Extract the [x, y] coordinate from the center of the cell holding the provided text.  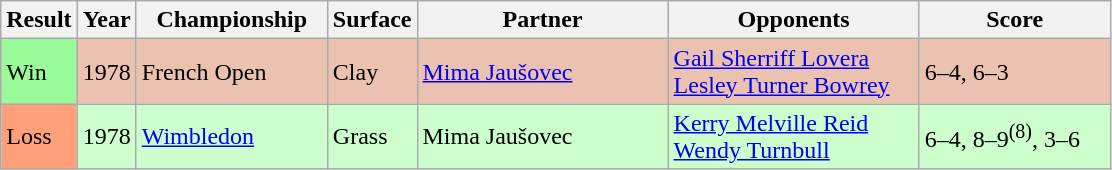
Kerry Melville Reid Wendy Turnbull [794, 136]
Opponents [794, 20]
Partner [542, 20]
Grass [372, 136]
Loss [39, 136]
Score [1014, 20]
Championship [232, 20]
6–4, 6–3 [1014, 72]
Surface [372, 20]
Result [39, 20]
Win [39, 72]
French Open [232, 72]
6–4, 8–9(8), 3–6 [1014, 136]
Year [106, 20]
Gail Sherriff Lovera Lesley Turner Bowrey [794, 72]
Clay [372, 72]
Wimbledon [232, 136]
